Extract the (x, y) coordinate from the center of the cell holding the provided text.  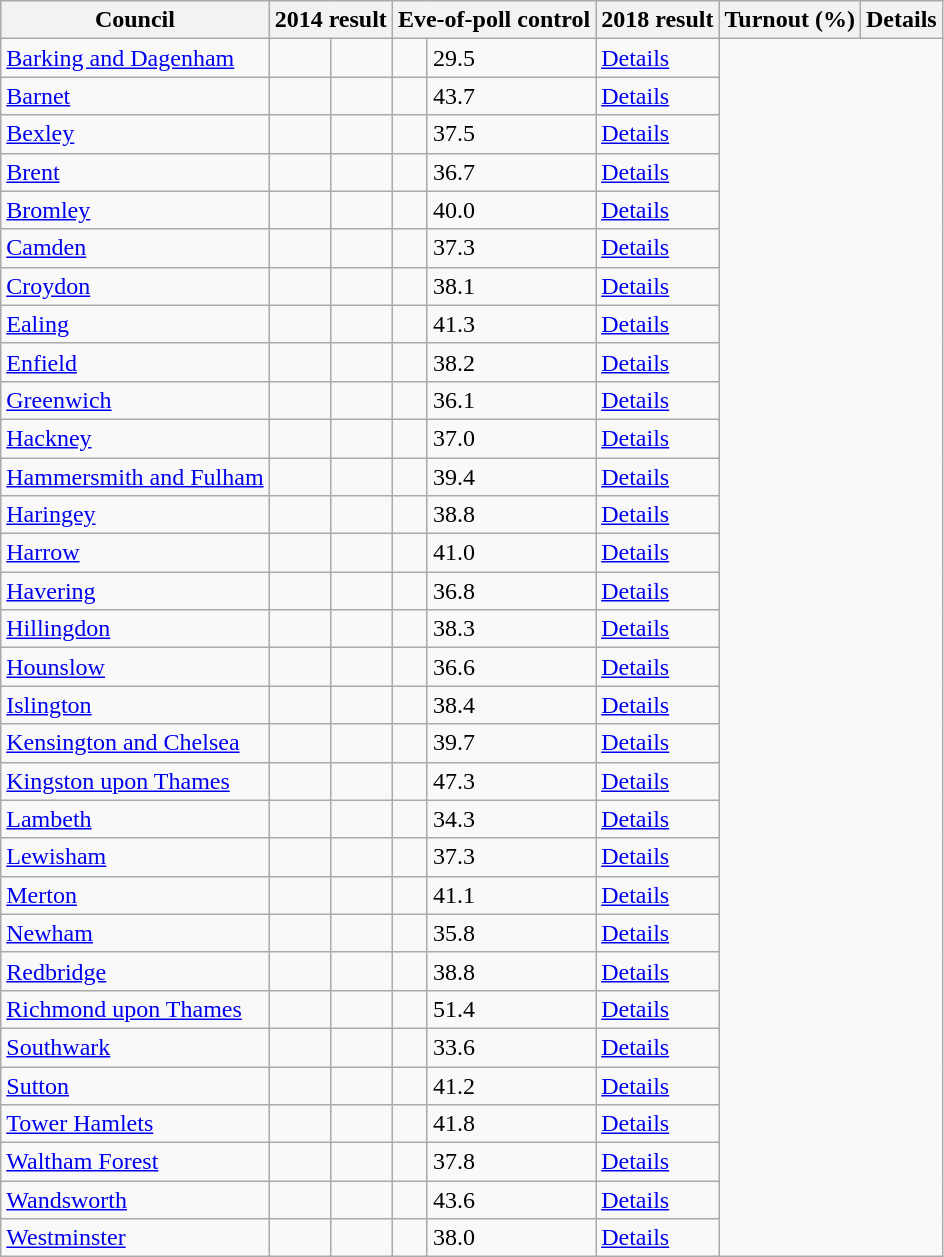
43.6 (511, 1200)
41.2 (511, 1085)
Council (135, 20)
Barnet (135, 96)
Turnout (%) (790, 20)
Westminster (135, 1238)
Lewisham (135, 857)
Haringey (135, 515)
Croydon (135, 286)
Redbridge (135, 971)
41.8 (511, 1124)
36.7 (511, 172)
38.3 (511, 629)
Barking and Dagenham (135, 58)
34.3 (511, 819)
41.3 (511, 324)
43.7 (511, 96)
Camden (135, 248)
Eve-of-poll control (494, 20)
Newham (135, 933)
38.4 (511, 705)
Lambeth (135, 819)
Hillingdon (135, 629)
Kingston upon Thames (135, 781)
Richmond upon Thames (135, 1009)
36.6 (511, 667)
Sutton (135, 1085)
37.5 (511, 134)
47.3 (511, 781)
37.8 (511, 1162)
Tower Hamlets (135, 1124)
Hackney (135, 438)
Ealing (135, 324)
38.1 (511, 286)
2018 result (658, 20)
39.4 (511, 477)
37.0 (511, 438)
Brent (135, 172)
Islington (135, 705)
41.1 (511, 895)
39.7 (511, 743)
51.4 (511, 1009)
Waltham Forest (135, 1162)
Harrow (135, 553)
Hounslow (135, 667)
Southwark (135, 1047)
Bromley (135, 210)
36.1 (511, 400)
35.8 (511, 933)
Wandsworth (135, 1200)
Havering (135, 591)
36.8 (511, 591)
38.0 (511, 1238)
38.2 (511, 362)
Enfield (135, 362)
Kensington and Chelsea (135, 743)
Merton (135, 895)
41.0 (511, 553)
Greenwich (135, 400)
2014 result (330, 20)
33.6 (511, 1047)
Hammersmith and Fulham (135, 477)
29.5 (511, 58)
40.0 (511, 210)
Bexley (135, 134)
